Find where the given text appears and provide that cell's center as [X, Y] coordinate. 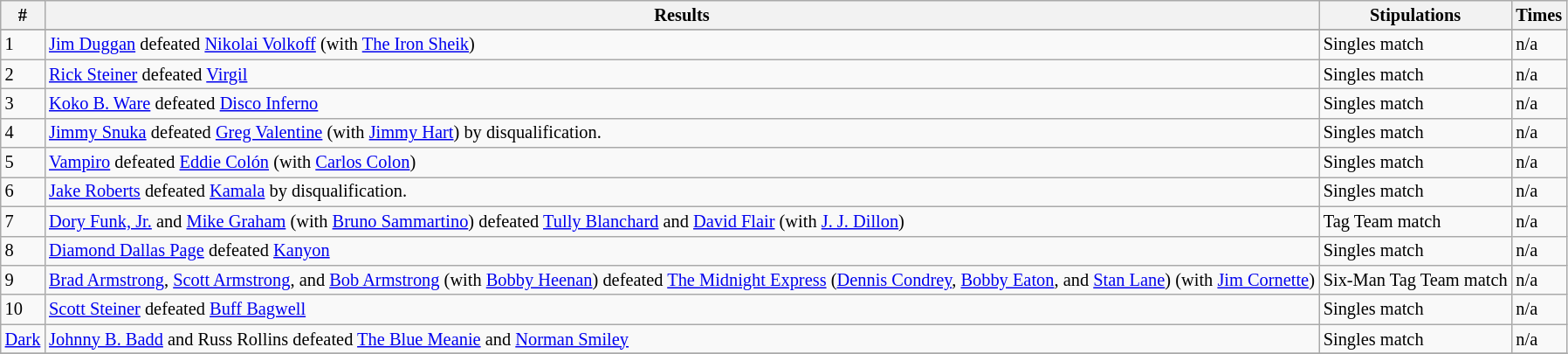
Dark [23, 339]
5 [23, 163]
3 [23, 103]
Six-Man Tag Team match [1416, 280]
Johnny B. Badd and Russ Rollins defeated The Blue Meanie and Norman Smiley [682, 339]
Results [682, 15]
10 [23, 309]
Jimmy Snuka defeated Greg Valentine (with Jimmy Hart) by disqualification. [682, 133]
6 [23, 191]
1 [23, 45]
Scott Steiner defeated Buff Bagwell [682, 309]
Vampiro defeated Eddie Colón (with Carlos Colon) [682, 163]
Dory Funk, Jr. and Mike Graham (with Bruno Sammartino) defeated Tully Blanchard and David Flair (with J. J. Dillon) [682, 221]
Jim Duggan defeated Nikolai Volkoff (with The Iron Sheik) [682, 45]
Stipulations [1416, 15]
Times [1538, 15]
Rick Steiner defeated Virgil [682, 74]
8 [23, 251]
# [23, 15]
2 [23, 74]
Jake Roberts defeated Kamala by disqualification. [682, 191]
Tag Team match [1416, 221]
Diamond Dallas Page defeated Kanyon [682, 251]
Koko B. Ware defeated Disco Inferno [682, 103]
4 [23, 133]
7 [23, 221]
9 [23, 280]
